Capture the cell that displays the provided text and extract its [x, y] central coordinate. 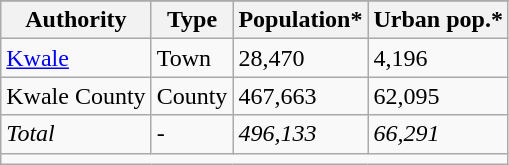
Kwale [76, 58]
Authority [76, 20]
496,133 [300, 134]
Population* [300, 20]
4,196 [438, 58]
Urban pop.* [438, 20]
Type [192, 20]
Total [76, 134]
66,291 [438, 134]
28,470 [300, 58]
62,095 [438, 96]
Town [192, 58]
Kwale County [76, 96]
- [192, 134]
County [192, 96]
467,663 [300, 96]
